Extract the [X, Y] coordinate from the center of the cell holding the provided text.  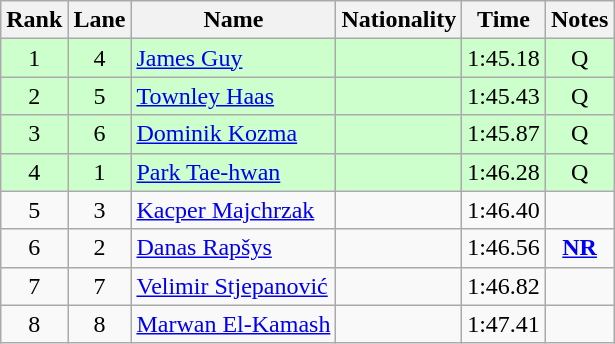
Notes [579, 20]
1:46.40 [504, 210]
1:45.18 [504, 58]
NR [579, 248]
James Guy [234, 58]
Townley Haas [234, 96]
1:45.87 [504, 134]
Velimir Stjepanović [234, 286]
1:45.43 [504, 96]
Kacper Majchrzak [234, 210]
Lane [100, 20]
Name [234, 20]
Park Tae-hwan [234, 172]
1:47.41 [504, 324]
Danas Rapšys [234, 248]
Time [504, 20]
Nationality [399, 20]
1:46.82 [504, 286]
Marwan El-Kamash [234, 324]
Rank [34, 20]
1:46.28 [504, 172]
Dominik Kozma [234, 134]
1:46.56 [504, 248]
